Extract the [X, Y] coordinate from the center of the cell holding the provided text.  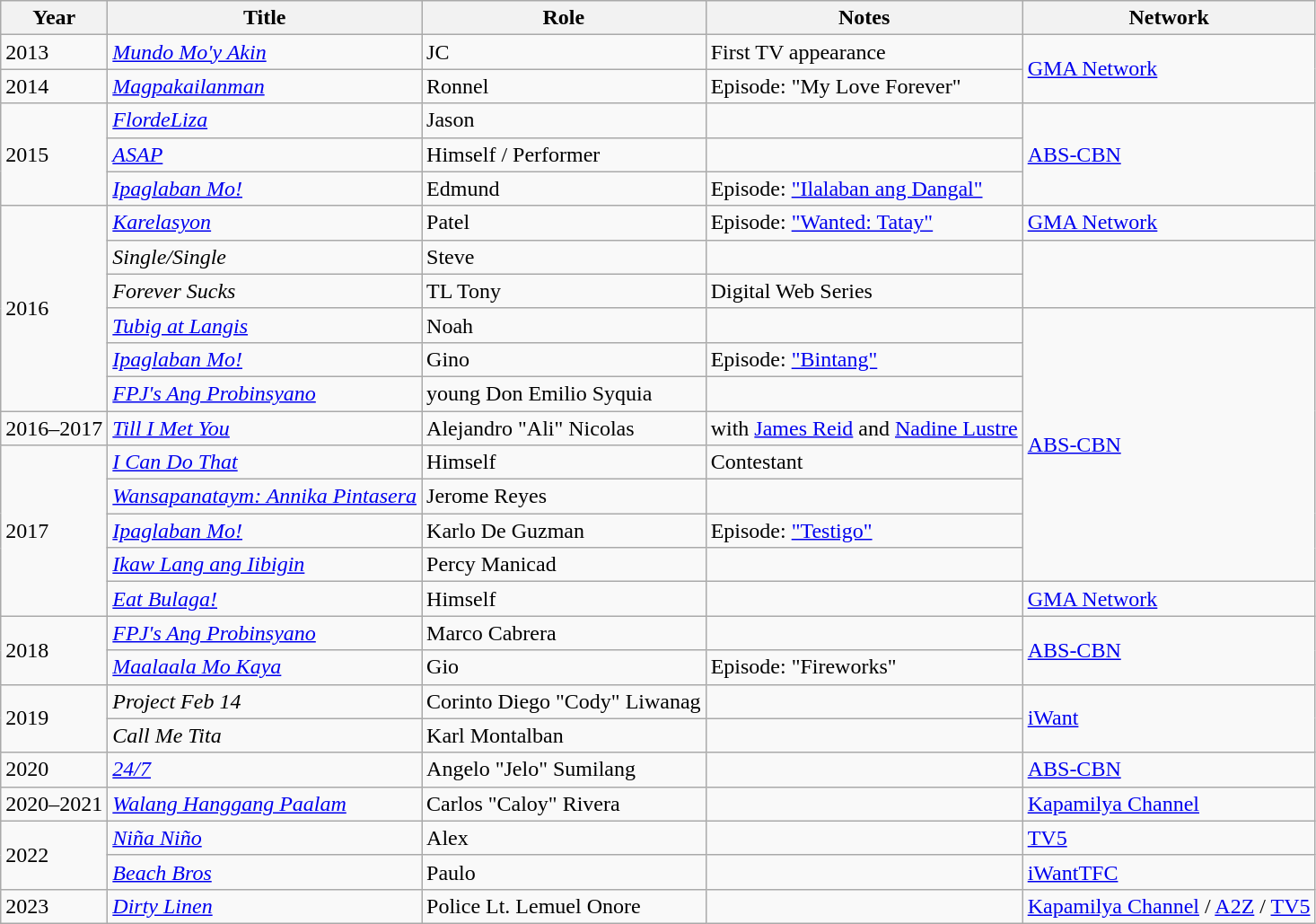
Digital Web Series [864, 291]
Episode: "Fireworks" [864, 667]
Jerome Reyes [564, 497]
First TV appearance [864, 52]
Dirty Linen [265, 906]
with James Reid and Nadine Lustre [864, 428]
Network [1169, 18]
2019 [54, 718]
Alejandro "Ali" Nicolas [564, 428]
Episode: "My Love Forever" [864, 86]
Role [564, 18]
2016 [54, 308]
Forever Sucks [265, 291]
Single/Single [265, 257]
Kapamilya Channel [1169, 804]
TV5 [1169, 838]
Himself / Performer [564, 154]
Niña Niño [265, 838]
Alex [564, 838]
Contestant [864, 462]
Eat Bulaga! [265, 599]
Project Feb 14 [265, 701]
2017 [54, 531]
Patel [564, 223]
Mundo Mo'y Akin [265, 52]
iWantTFC [1169, 872]
Karlo De Guzman [564, 531]
Call Me Tita [265, 735]
Ronnel [564, 86]
2016–2017 [54, 428]
Notes [864, 18]
2023 [54, 906]
Steve [564, 257]
2018 [54, 650]
Episode: "Wanted: Tatay" [864, 223]
Corinto Diego "Cody" Liwanag [564, 701]
Title [265, 18]
Wansapanataym: Annika Pintasera [265, 497]
2013 [54, 52]
Marco Cabrera [564, 633]
Gio [564, 667]
TL Tony [564, 291]
Noah [564, 325]
2014 [54, 86]
Maalaala Mo Kaya [265, 667]
I Can Do That [265, 462]
2015 [54, 154]
Kapamilya Channel / A2Z / TV5 [1169, 906]
Till I Met You [265, 428]
Angelo "Jelo" Sumilang [564, 770]
Tubig at Langis [265, 325]
iWant [1169, 718]
Episode: "Bintang" [864, 359]
young Don Emilio Syquia [564, 393]
Ikaw Lang ang Iibigin [265, 565]
Episode: "Testigo" [864, 531]
Karelasyon [265, 223]
Episode: "Ilalaban ang Dangal" [864, 189]
Percy Manicad [564, 565]
FlordeLiza [265, 120]
Edmund [564, 189]
2020 [54, 770]
Walang Hanggang Paalam [265, 804]
2020–2021 [54, 804]
Magpakailanman [265, 86]
Police Lt. Lemuel Onore [564, 906]
Karl Montalban [564, 735]
Jason [564, 120]
Gino [564, 359]
Paulo [564, 872]
JC [564, 52]
Carlos "Caloy" Rivera [564, 804]
2022 [54, 855]
ASAP [265, 154]
24/7 [265, 770]
Beach Bros [265, 872]
Year [54, 18]
